From the cell containing the given text, extract its center point as [X, Y] coordinate. 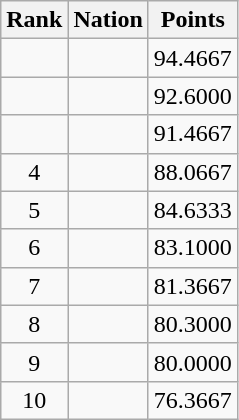
4 [34, 172]
81.3667 [192, 286]
91.4667 [192, 134]
92.6000 [192, 96]
83.1000 [192, 248]
84.6333 [192, 210]
80.3000 [192, 324]
80.0000 [192, 362]
5 [34, 210]
88.0667 [192, 172]
10 [34, 400]
76.3667 [192, 400]
8 [34, 324]
Points [192, 20]
Rank [34, 20]
6 [34, 248]
9 [34, 362]
94.4667 [192, 58]
Nation [108, 20]
7 [34, 286]
